Detect which cell encompasses the target text, then output its (x, y) center coordinate. 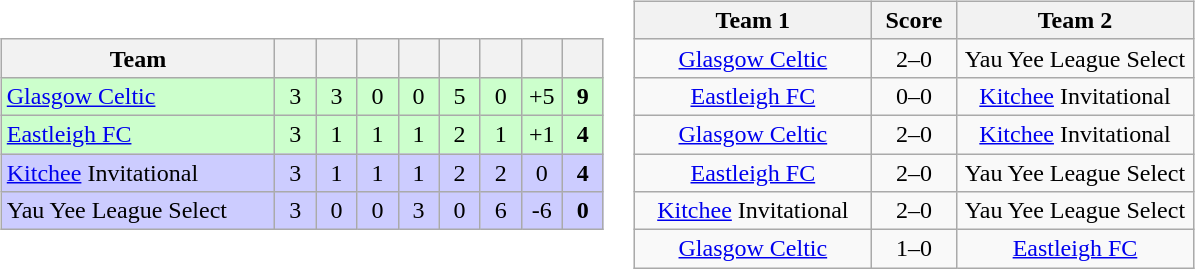
5 (460, 96)
0–0 (914, 96)
+5 (542, 96)
Team 2 (1075, 20)
-6 (542, 211)
+1 (542, 134)
Team (138, 58)
6 (500, 211)
Score (914, 20)
1–0 (914, 249)
9 (582, 96)
Team 1 (753, 20)
